Provide the [x, y] coordinate of the cell's center where the given text is located.  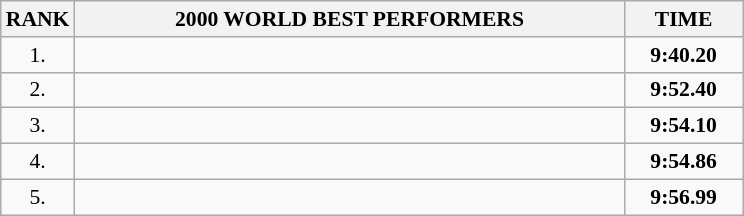
4. [38, 162]
5. [38, 197]
RANK [38, 19]
1. [38, 55]
2000 WORLD BEST PERFORMERS [349, 19]
9:56.99 [684, 197]
2. [38, 90]
TIME [684, 19]
9:52.40 [684, 90]
9:54.10 [684, 126]
3. [38, 126]
9:54.86 [684, 162]
9:40.20 [684, 55]
